From the cell containing the given text, extract its center point as (x, y) coordinate. 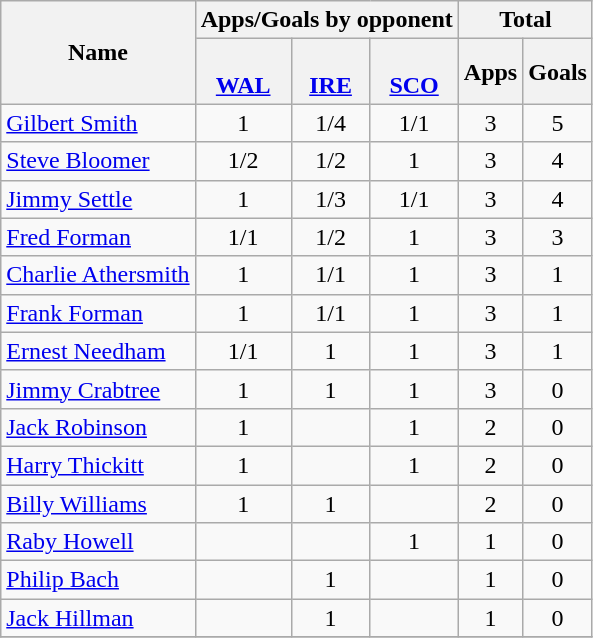
Apps (490, 72)
Billy Williams (98, 503)
Jack Robinson (98, 427)
WAL (243, 72)
Jimmy Settle (98, 199)
Total (525, 20)
Jimmy Crabtree (98, 389)
5 (558, 123)
1/4 (330, 123)
Name (98, 52)
IRE (330, 72)
SCO (414, 72)
Charlie Athersmith (98, 275)
Apps/Goals by opponent (326, 20)
Jack Hillman (98, 618)
Gilbert Smith (98, 123)
Fred Forman (98, 237)
Philip Bach (98, 580)
Steve Bloomer (98, 161)
Raby Howell (98, 542)
Goals (558, 72)
1/3 (330, 199)
Ernest Needham (98, 351)
Frank Forman (98, 313)
Harry Thickitt (98, 465)
